Search for the cell housing the specified text and yield its [X, Y] center coordinate. 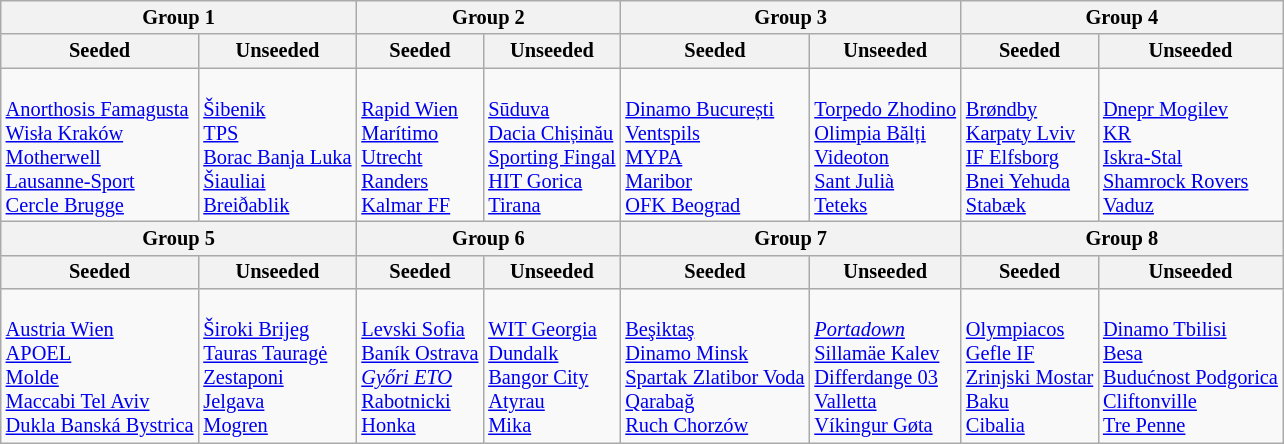
Group 1 [179, 17]
Anorthosis Famagusta Wisła Kraków Motherwell Lausanne-Sport Cercle Brugge [100, 145]
Group 6 [488, 238]
Levski Sofia Baník Ostrava Győri ETO Rabotnicki Honka [420, 366]
WIT Georgia Dundalk Bangor City Atyrau Mika [552, 366]
Dnepr Mogilev KR Iskra-Stal Shamrock Rovers Vaduz [1190, 145]
Group 3 [790, 17]
Portadown Sillamäe Kalev Differdange 03 Valletta Víkingur Gøta [885, 366]
Group 5 [179, 238]
Rapid Wien Marítimo Utrecht Randers Kalmar FF [420, 145]
Group 2 [488, 17]
Torpedo Zhodino Olimpia Bălți Videoton Sant Julià Teteks [885, 145]
Brøndby Karpaty Lviv IF Elfsborg Bnei Yehuda Stabæk [1030, 145]
Široki Brijeg Tauras Tauragė Zestaponi Jelgava Mogren [277, 366]
Group 8 [1122, 238]
Dinamo București Ventspils MYPA Maribor OFK Beograd [714, 145]
Dinamo Tbilisi Besa Budućnost Podgorica Cliftonville Tre Penne [1190, 366]
Austria Wien APOEL Molde Maccabi Tel Aviv Dukla Banská Bystrica [100, 366]
Šibenik TPS Borac Banja Luka Šiauliai Breiðablik [277, 145]
Olympiacos Gefle IF Zrinjski Mostar Baku Cibalia [1030, 366]
Sūduva Dacia Chișinău Sporting Fingal HIT Gorica Tirana [552, 145]
Beşiktaş Dinamo Minsk Spartak Zlatibor Voda Qarabağ Ruch Chorzów [714, 366]
Group 4 [1122, 17]
Group 7 [790, 238]
